Find where the given text appears and provide that cell's center as (x, y) coordinate. 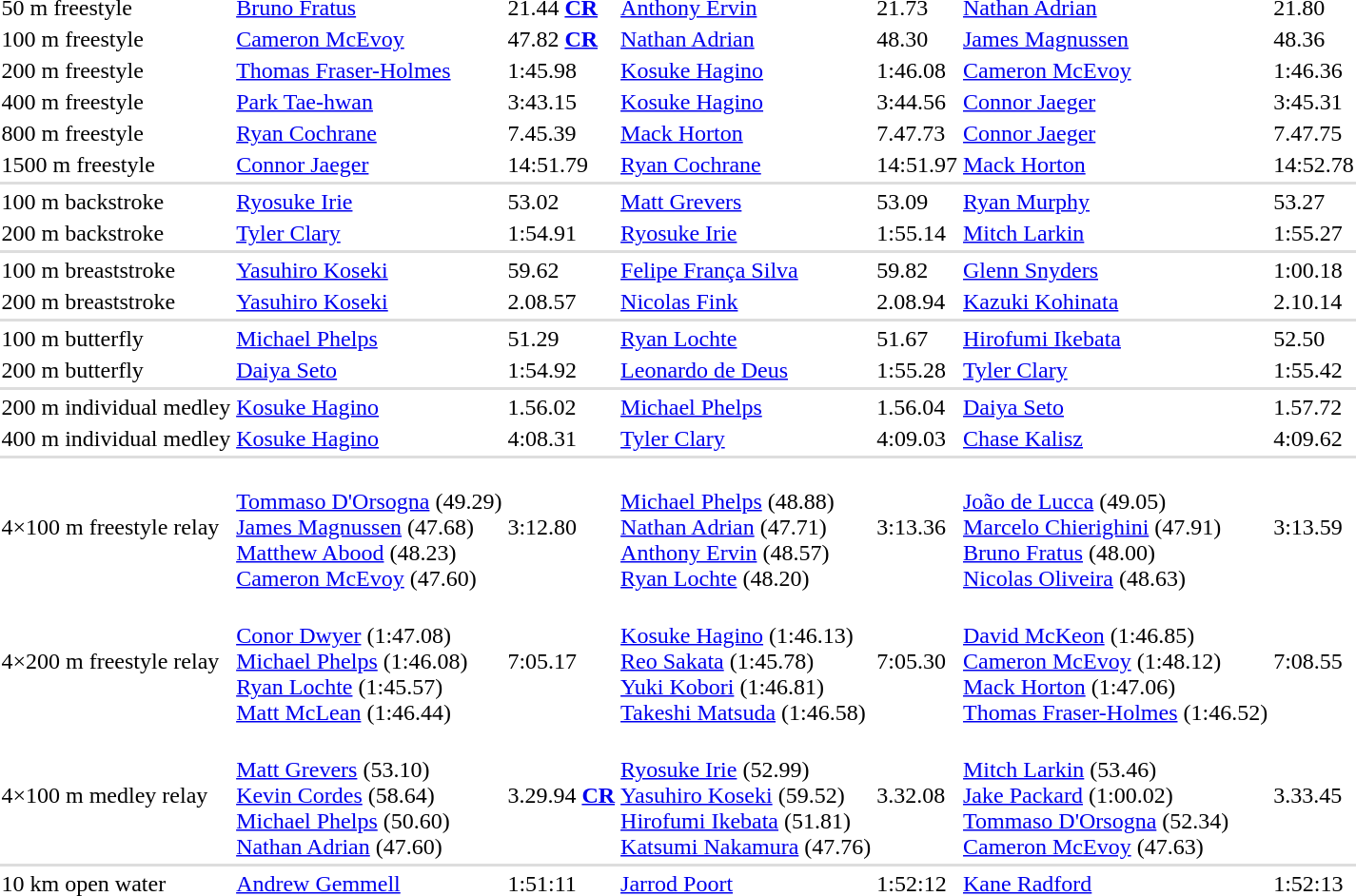
800 m freestyle (116, 133)
53.09 (917, 202)
1:55.27 (1314, 233)
Nicolas Fink (746, 302)
4:09.03 (917, 438)
48.30 (917, 39)
3:13.59 (1314, 527)
59.62 (561, 270)
Kazuki Kohinata (1115, 302)
200 m butterfly (116, 370)
1:54.92 (561, 370)
400 m freestyle (116, 102)
14:51.79 (561, 165)
14:52.78 (1314, 165)
51.67 (917, 339)
200 m individual medley (116, 407)
4:09.62 (1314, 438)
1.57.72 (1314, 407)
4×100 m freestyle relay (116, 527)
3:43.15 (561, 102)
100 m butterfly (116, 339)
Glenn Snyders (1115, 270)
51.29 (561, 339)
Mitch Larkin (53.46)Jake Packard (1:00.02)Tommaso D'Orsogna (52.34)Cameron McEvoy (47.63) (1115, 795)
Conor Dwyer (1:47.08)Michael Phelps (1:46.08)Ryan Lochte (1:45.57)Matt McLean (1:46.44) (369, 661)
1500 m freestyle (116, 165)
3.32.08 (917, 795)
2.10.14 (1314, 302)
Chase Kalisz (1115, 438)
3:13.36 (917, 527)
Mitch Larkin (1115, 233)
2.08.94 (917, 302)
Nathan Adrian (746, 39)
Kosuke Hagino (1:46.13)Reo Sakata (1:45.78)Yuki Kobori (1:46.81)Takeshi Matsuda (1:46.58) (746, 661)
1:45.98 (561, 70)
Park Tae-hwan (369, 102)
4:08.31 (561, 438)
2.08.57 (561, 302)
1.56.04 (917, 407)
7:08.55 (1314, 661)
1:55.14 (917, 233)
1:54.91 (561, 233)
Hirofumi Ikebata (1115, 339)
4×100 m medley relay (116, 795)
3.29.94 CR (561, 795)
3:45.31 (1314, 102)
Ryan Murphy (1115, 202)
3.33.45 (1314, 795)
7.47.73 (917, 133)
200 m breaststroke (116, 302)
100 m backstroke (116, 202)
1:00.18 (1314, 270)
Thomas Fraser-Holmes (369, 70)
1.56.02 (561, 407)
100 m breaststroke (116, 270)
Tommaso D'Orsogna (49.29)James Magnussen (47.68)Matthew Abood (48.23)Cameron McEvoy (47.60) (369, 527)
47.82 CR (561, 39)
400 m individual medley (116, 438)
200 m backstroke (116, 233)
Ryosuke Irie (52.99)Yasuhiro Koseki (59.52)Hirofumi Ikebata (51.81)Katsumi Nakamura (47.76) (746, 795)
3:44.56 (917, 102)
4×200 m freestyle relay (116, 661)
7.45.39 (561, 133)
100 m freestyle (116, 39)
Matt Grevers (53.10)Kevin Cordes (58.64)Michael Phelps (50.60)Nathan Adrian (47.60) (369, 795)
53.02 (561, 202)
João de Lucca (49.05)Marcelo Chierighini (47.91)Bruno Fratus (48.00)Nicolas Oliveira (48.63) (1115, 527)
59.82 (917, 270)
1:46.08 (917, 70)
David McKeon (1:46.85)Cameron McEvoy (1:48.12)Mack Horton (1:47.06)Thomas Fraser-Holmes (1:46.52) (1115, 661)
7.47.75 (1314, 133)
1:46.36 (1314, 70)
7:05.30 (917, 661)
200 m freestyle (116, 70)
53.27 (1314, 202)
3:12.80 (561, 527)
Ryan Lochte (746, 339)
52.50 (1314, 339)
Felipe França Silva (746, 270)
7:05.17 (561, 661)
1:55.28 (917, 370)
Leonardo de Deus (746, 370)
14:51.97 (917, 165)
Matt Grevers (746, 202)
James Magnussen (1115, 39)
48.36 (1314, 39)
Michael Phelps (48.88)Nathan Adrian (47.71)Anthony Ervin (48.57)Ryan Lochte (48.20) (746, 527)
1:55.42 (1314, 370)
